Locate the cell with the specified text and output its (X, Y) center coordinate. 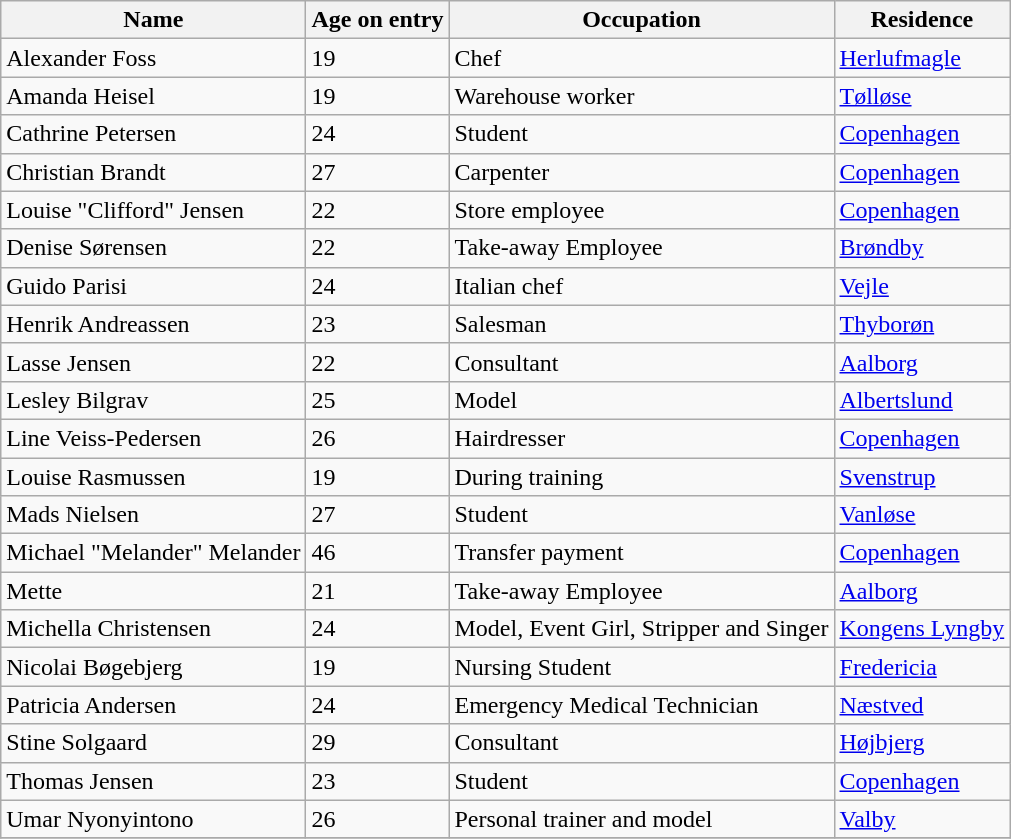
Næstved (922, 705)
Valby (922, 819)
Age on entry (378, 20)
Nicolai Bøgebjerg (154, 667)
Thomas Jensen (154, 781)
Henrik Andreassen (154, 324)
Brøndby (922, 248)
Residence (922, 20)
Patricia Andersen (154, 705)
Salesman (642, 324)
Warehouse worker (642, 96)
Emergency Medical Technician (642, 705)
Amanda Heisel (154, 96)
Occupation (642, 20)
Name (154, 20)
Nursing Student (642, 667)
Højbjerg (922, 743)
25 (378, 400)
Model (642, 400)
46 (378, 553)
Fredericia (922, 667)
21 (378, 591)
Michella Christensen (154, 629)
Svenstrup (922, 477)
Lesley Bilgrav (154, 400)
Mads Nielsen (154, 515)
Guido Parisi (154, 286)
Hairdresser (642, 438)
Chef (642, 58)
Carpenter (642, 172)
Vejle (922, 286)
Christian Brandt (154, 172)
Store employee (642, 210)
Lasse Jensen (154, 362)
Denise Sørensen (154, 248)
Umar Nyonyintono (154, 819)
Transfer payment (642, 553)
Tølløse (922, 96)
Line Veiss-Pedersen (154, 438)
Herlufmagle (922, 58)
Stine Solgaard (154, 743)
Vanløse (922, 515)
During training (642, 477)
Alexander Foss (154, 58)
Michael "Melander" Melander (154, 553)
Louise Rasmussen (154, 477)
Cathrine Petersen (154, 134)
Kongens Lyngby (922, 629)
Thyborøn (922, 324)
Model, Event Girl, Stripper and Singer (642, 629)
Italian chef (642, 286)
29 (378, 743)
Personal trainer and model (642, 819)
Albertslund (922, 400)
Louise "Clifford" Jensen (154, 210)
Mette (154, 591)
